Detect which cell encompasses the target text, then output its [x, y] center coordinate. 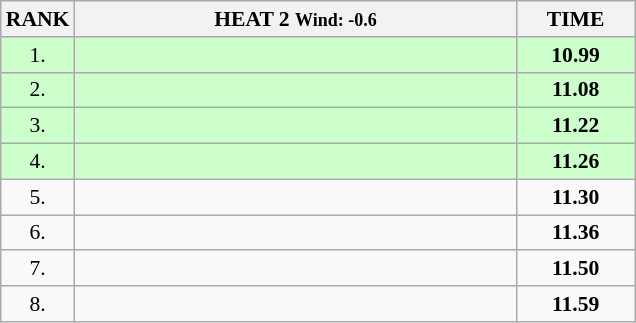
TIME [576, 19]
11.08 [576, 90]
RANK [38, 19]
2. [38, 90]
5. [38, 197]
10.99 [576, 55]
7. [38, 269]
1. [38, 55]
4. [38, 162]
11.36 [576, 233]
11.30 [576, 197]
3. [38, 126]
11.50 [576, 269]
11.59 [576, 304]
11.22 [576, 126]
8. [38, 304]
11.26 [576, 162]
HEAT 2 Wind: -0.6 [295, 19]
6. [38, 233]
